Determine the [X, Y] coordinate at the center of the cell enclosing the given text.  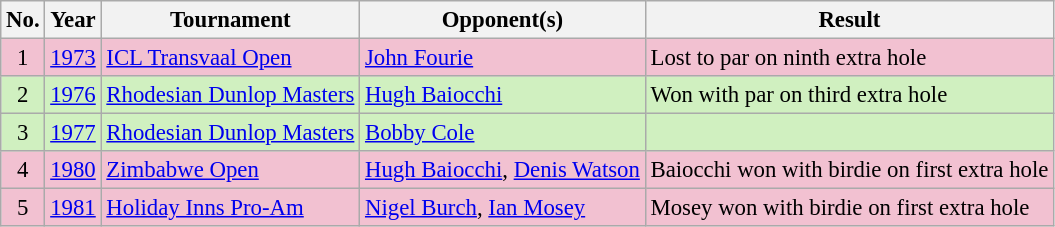
1981 [73, 208]
Holiday Inns Pro-Am [230, 208]
Opponent(s) [502, 20]
No. [23, 20]
Zimbabwe Open [230, 170]
Won with par on third extra hole [850, 95]
Hugh Baiocchi [502, 95]
2 [23, 95]
Mosey won with birdie on first extra hole [850, 208]
Tournament [230, 20]
1973 [73, 58]
1976 [73, 95]
3 [23, 133]
1977 [73, 133]
ICL Transvaal Open [230, 58]
Nigel Burch, Ian Mosey [502, 208]
5 [23, 208]
1 [23, 58]
Hugh Baiocchi, Denis Watson [502, 170]
4 [23, 170]
Baiocchi won with birdie on first extra hole [850, 170]
1980 [73, 170]
Result [850, 20]
Year [73, 20]
Lost to par on ninth extra hole [850, 58]
Bobby Cole [502, 133]
John Fourie [502, 58]
